Detect which cell encompasses the target text, then output its [x, y] center coordinate. 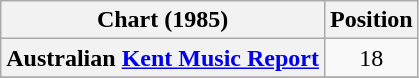
18 [371, 58]
Australian Kent Music Report [163, 58]
Position [371, 20]
Chart (1985) [163, 20]
